Pinpoint the cell where the given text exists, returning its [X, Y] midpoint coordinate. 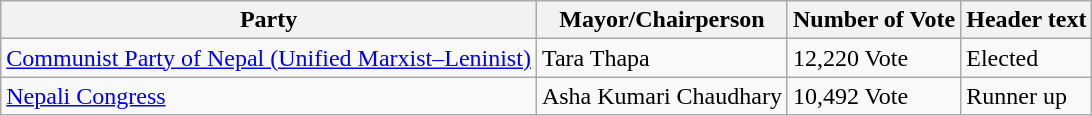
Runner up [1026, 96]
Header text [1026, 20]
12,220 Vote [874, 58]
Asha Kumari Chaudhary [662, 96]
Mayor/Chairperson [662, 20]
Party [269, 20]
Number of Vote [874, 20]
Tara Thapa [662, 58]
Nepali Congress [269, 96]
Elected [1026, 58]
Communist Party of Nepal (Unified Marxist–Leninist) [269, 58]
10,492 Vote [874, 96]
